Determine the [x, y] coordinate at the center of the cell enclosing the given text.  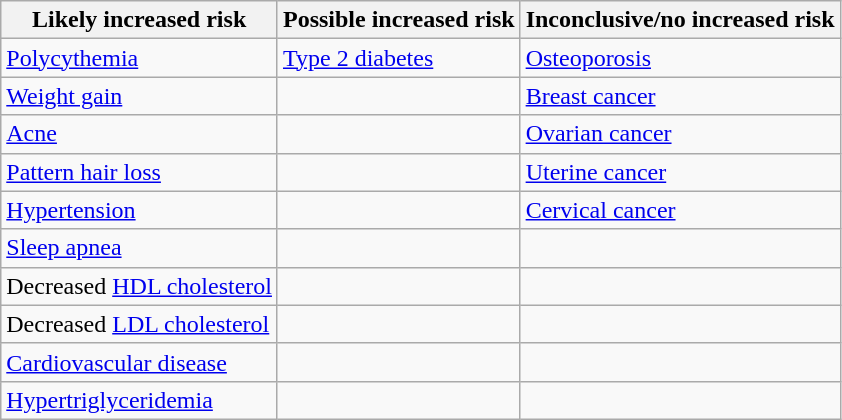
Decreased HDL cholesterol [140, 286]
Pattern hair loss [140, 172]
Decreased LDL cholesterol [140, 324]
Type 2 diabetes [398, 58]
Ovarian cancer [680, 134]
Uterine cancer [680, 172]
Hypertension [140, 210]
Cervical cancer [680, 210]
Inconclusive/no increased risk [680, 20]
Possible increased risk [398, 20]
Weight gain [140, 96]
Breast cancer [680, 96]
Cardiovascular disease [140, 362]
Hypertriglyceridemia [140, 400]
Polycythemia [140, 58]
Acne [140, 134]
Sleep apnea [140, 248]
Osteoporosis [680, 58]
Likely increased risk [140, 20]
